From the cell containing the given text, extract its center point as (X, Y) coordinate. 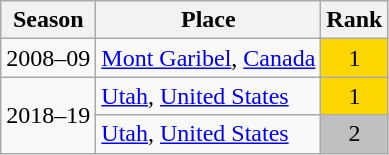
Place (208, 20)
Rank (354, 20)
2008–09 (48, 58)
Season (48, 20)
2 (354, 134)
Mont Garibel, Canada (208, 58)
2018–19 (48, 115)
